Output the (X, Y) coordinate of the center of the cell containing the given text.  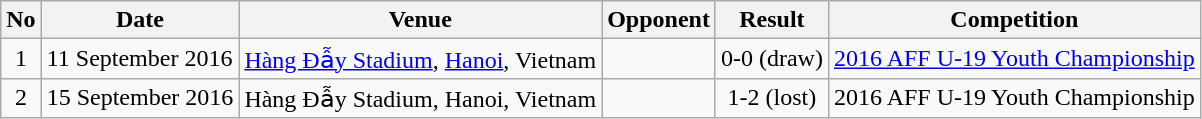
11 September 2016 (140, 59)
Opponent (659, 20)
1 (21, 59)
Result (772, 20)
Date (140, 20)
Competition (1014, 20)
1-2 (lost) (772, 98)
No (21, 20)
15 September 2016 (140, 98)
2 (21, 98)
0-0 (draw) (772, 59)
Venue (420, 20)
